Return the (x, y) coordinate for the center point of the cell that contains the specified text.  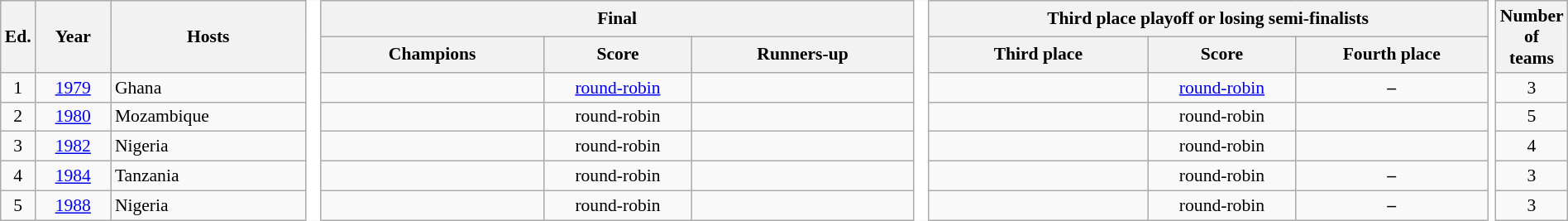
1982 (73, 147)
1984 (73, 176)
Tanzania (208, 176)
Champions (433, 55)
1979 (73, 88)
1 (18, 88)
Third place playoff or losing semi-finalists (1208, 18)
Fourth place (1392, 55)
Runners-up (802, 55)
Third place (1039, 55)
2 (18, 117)
Ghana (208, 88)
Hosts (208, 36)
Final (617, 18)
Ed. (18, 36)
Number of teams (1532, 36)
Mozambique (208, 117)
1988 (73, 205)
Year (73, 36)
1980 (73, 117)
